Provide the [X, Y] coordinate of the cell's center where the given text is located.  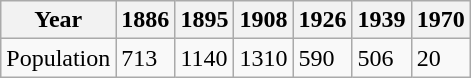
Population [58, 58]
506 [382, 58]
1895 [204, 20]
Year [58, 20]
1939 [382, 20]
1970 [440, 20]
1140 [204, 58]
1310 [264, 58]
1886 [146, 20]
590 [322, 58]
20 [440, 58]
1908 [264, 20]
1926 [322, 20]
713 [146, 58]
